Capture the cell that displays the provided text and extract its (X, Y) central coordinate. 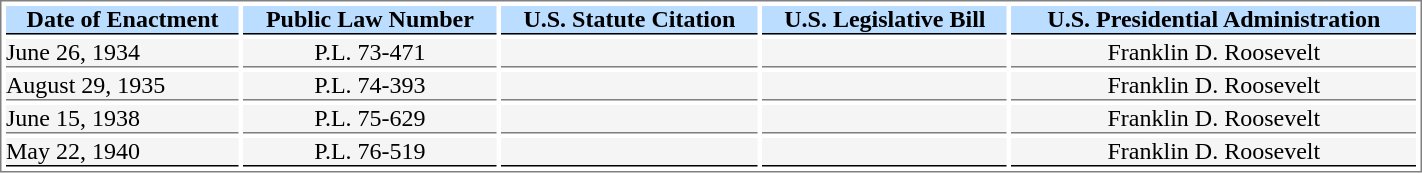
P.L. 76-519 (370, 152)
P.L. 74-393 (370, 86)
Public Law Number (370, 20)
U.S. Statute Citation (630, 20)
P.L. 75-629 (370, 119)
May 22, 1940 (122, 152)
U.S. Presidential Administration (1214, 20)
U.S. Legislative Bill (885, 20)
Date of Enactment (122, 20)
June 15, 1938 (122, 119)
P.L. 73-471 (370, 53)
August 29, 1935 (122, 86)
June 26, 1934 (122, 53)
